Search for the cell housing the specified text and yield its (X, Y) center coordinate. 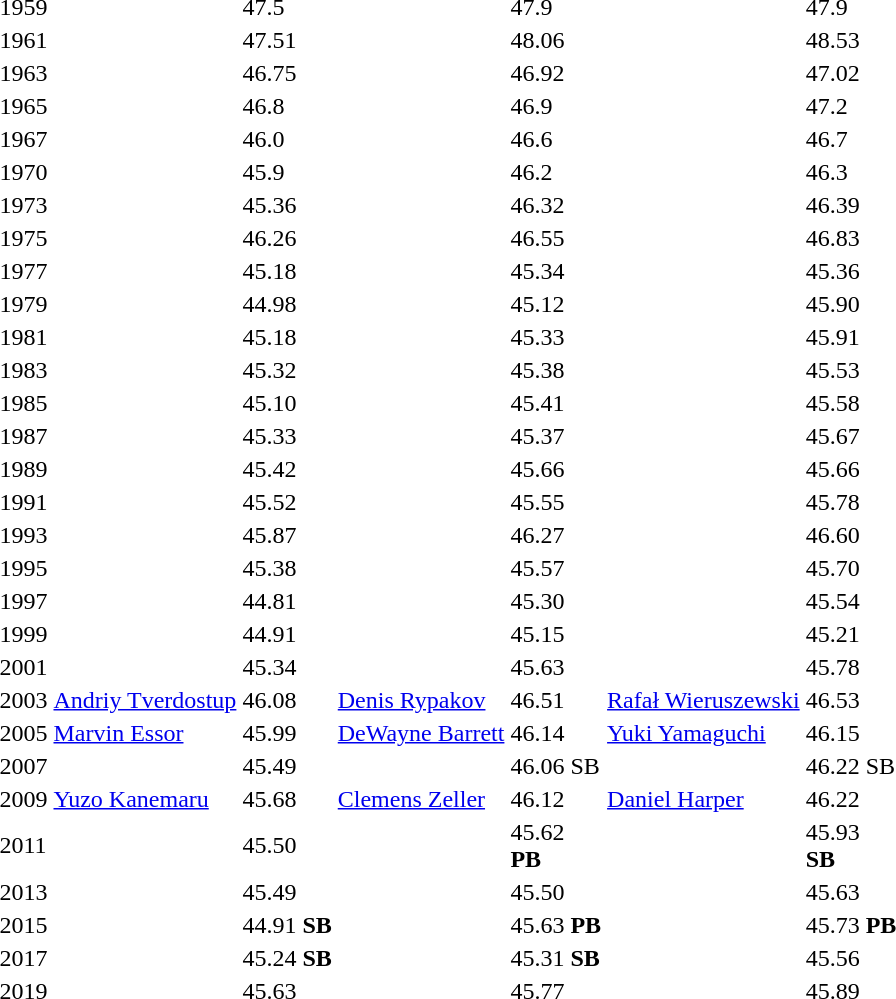
45.24 SB (287, 958)
48.06 (556, 40)
45.15 (556, 634)
45.63 (556, 667)
46.51 (556, 700)
46.2 (556, 172)
Yuki Yamaguchi (704, 733)
46.75 (287, 73)
Denis Rypakov (421, 700)
46.08 (287, 700)
Andriy Tverdostup (145, 700)
44.81 (287, 601)
46.92 (556, 73)
45.57 (556, 568)
DeWayne Barrett (421, 733)
45.10 (287, 403)
45.32 (287, 370)
46.06 SB (556, 766)
45.87 (287, 535)
44.91 (287, 634)
46.9 (556, 106)
45.41 (556, 403)
45.99 (287, 733)
45.66 (556, 469)
Daniel Harper (704, 799)
Rafał Wieruszewski (704, 700)
46.55 (556, 238)
46.12 (556, 799)
Marvin Essor (145, 733)
47.51 (287, 40)
45.9 (287, 172)
46.6 (556, 139)
46.14 (556, 733)
45.63 PB (556, 925)
45.37 (556, 436)
46.0 (287, 139)
44.98 (287, 304)
46.32 (556, 205)
45.55 (556, 502)
45.52 (287, 502)
45.31 SB (556, 958)
Yuzo Kanemaru (145, 799)
46.27 (556, 535)
46.8 (287, 106)
45.12 (556, 304)
45.30 (556, 601)
45.36 (287, 205)
45.68 (287, 799)
Clemens Zeller (421, 799)
45.62PB (556, 846)
45.42 (287, 469)
44.91 SB (287, 925)
46.26 (287, 238)
